Search for the cell housing the specified text and yield its [x, y] center coordinate. 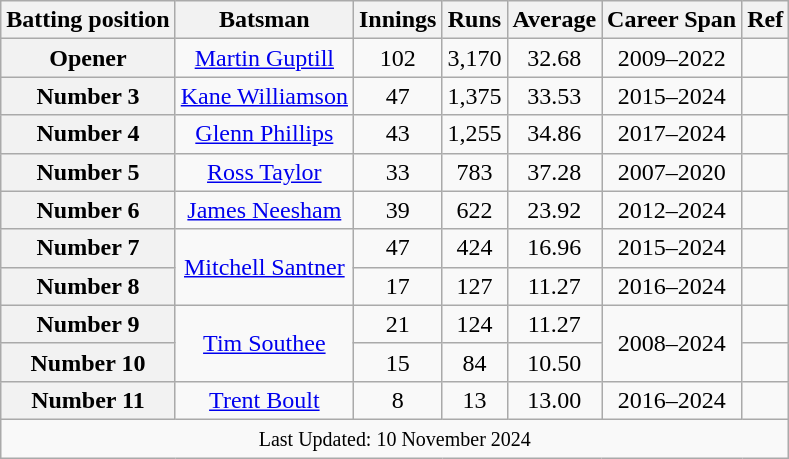
1,375 [474, 96]
Tim Southee [264, 343]
3,170 [474, 58]
622 [474, 210]
Trent Boult [264, 400]
Mitchell Santner [264, 267]
43 [397, 134]
84 [474, 362]
Number 5 [88, 172]
33 [397, 172]
23.92 [554, 210]
Number 6 [88, 210]
16.96 [554, 248]
Batting position [88, 20]
Career Span [672, 20]
33.53 [554, 96]
Opener [88, 58]
2007–2020 [672, 172]
Martin Guptill [264, 58]
Glenn Phillips [264, 134]
2012–2024 [672, 210]
102 [397, 58]
Number 10 [88, 362]
Number 8 [88, 286]
2017–2024 [672, 134]
8 [397, 400]
Ross Taylor [264, 172]
Number 4 [88, 134]
Batsman [264, 20]
2009–2022 [672, 58]
17 [397, 286]
Average [554, 20]
1,255 [474, 134]
Last Updated: 10 November 2024 [395, 438]
Innings [397, 20]
32.68 [554, 58]
39 [397, 210]
Kane Williamson [264, 96]
Ref [766, 20]
424 [474, 248]
Number 7 [88, 248]
15 [397, 362]
13 [474, 400]
James Neesham [264, 210]
Number 9 [88, 324]
13.00 [554, 400]
Number 3 [88, 96]
34.86 [554, 134]
Runs [474, 20]
2008–2024 [672, 343]
124 [474, 324]
127 [474, 286]
10.50 [554, 362]
Number 11 [88, 400]
21 [397, 324]
783 [474, 172]
37.28 [554, 172]
